Search for the cell housing the specified text and yield its (X, Y) center coordinate. 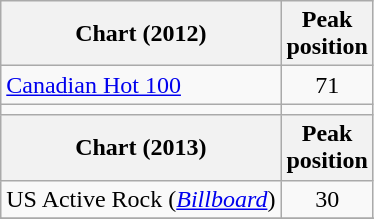
US Active Rock (Billboard) (141, 199)
Chart (2012) (141, 34)
Chart (2013) (141, 148)
71 (327, 85)
Canadian Hot 100 (141, 85)
30 (327, 199)
